Pinpoint the cell where the given text exists, returning its [X, Y] midpoint coordinate. 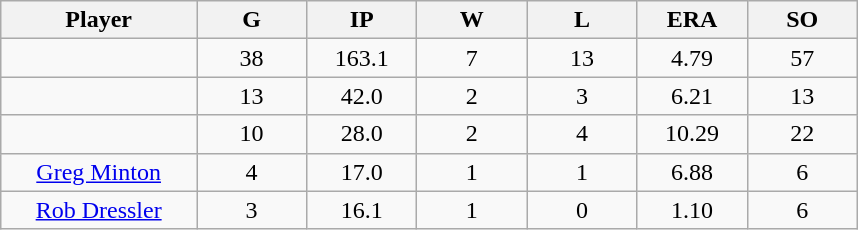
163.1 [362, 58]
10 [252, 134]
22 [802, 134]
Greg Minton [99, 172]
4.79 [692, 58]
42.0 [362, 96]
0 [582, 210]
Rob Dressler [99, 210]
28.0 [362, 134]
1.10 [692, 210]
16.1 [362, 210]
17.0 [362, 172]
IP [362, 20]
L [582, 20]
57 [802, 58]
38 [252, 58]
SO [802, 20]
ERA [692, 20]
G [252, 20]
6.88 [692, 172]
7 [472, 58]
W [472, 20]
Player [99, 20]
10.29 [692, 134]
6.21 [692, 96]
